Determine the [x, y] coordinate at the center of the cell enclosing the given text.  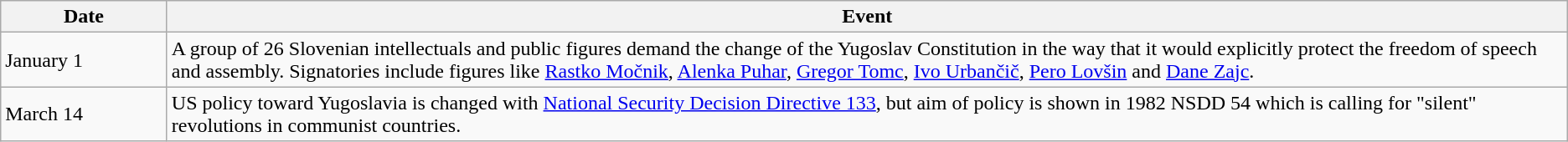
January 1 [84, 60]
Event [867, 17]
Date [84, 17]
March 14 [84, 114]
